Locate the cell with the specified text and output its (x, y) center coordinate. 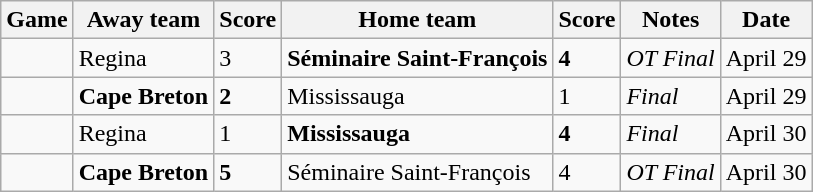
Game (37, 20)
5 (248, 172)
Away team (144, 20)
Date (766, 20)
2 (248, 96)
Notes (670, 20)
Home team (418, 20)
3 (248, 58)
